Determine the (X, Y) coordinate at the center of the cell enclosing the given text.  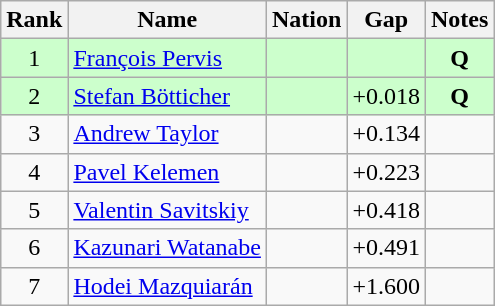
François Pervis (168, 58)
+0.223 (386, 172)
+1.600 (386, 286)
2 (34, 96)
5 (34, 210)
Stefan Bötticher (168, 96)
1 (34, 58)
+0.491 (386, 248)
Kazunari Watanabe (168, 248)
Pavel Kelemen (168, 172)
Notes (459, 20)
Andrew Taylor (168, 134)
+0.018 (386, 96)
Name (168, 20)
Gap (386, 20)
Hodei Mazquiarán (168, 286)
7 (34, 286)
Rank (34, 20)
+0.134 (386, 134)
3 (34, 134)
Valentin Savitskiy (168, 210)
6 (34, 248)
4 (34, 172)
Nation (306, 20)
+0.418 (386, 210)
